Search for the cell housing the specified text and yield its (x, y) center coordinate. 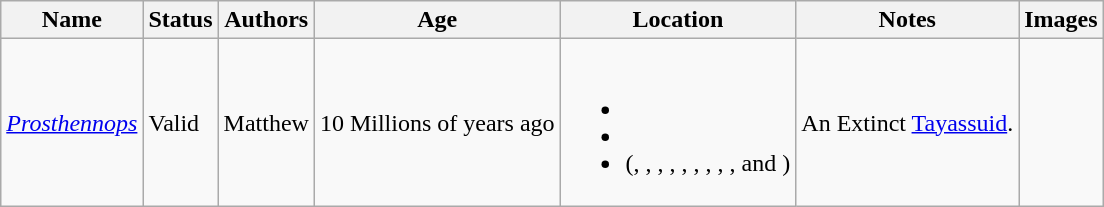
Authors (266, 20)
Prosthennops (72, 122)
Age (437, 20)
Matthew (266, 122)
Notes (908, 20)
An Extinct Tayassuid. (908, 122)
Name (72, 20)
Status (180, 20)
Valid (180, 122)
Location (678, 20)
(, , , , , , , , , and ) (678, 122)
10 Millions of years ago (437, 122)
Images (1061, 20)
